Search for the cell housing the specified text and yield its (X, Y) center coordinate. 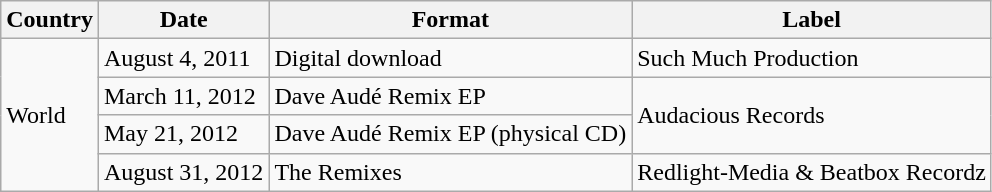
Label (812, 20)
World (50, 115)
May 21, 2012 (183, 134)
The Remixes (450, 172)
Audacious Records (812, 115)
Such Much Production (812, 58)
Format (450, 20)
August 4, 2011 (183, 58)
Date (183, 20)
Country (50, 20)
August 31, 2012 (183, 172)
March 11, 2012 (183, 96)
Dave Audé Remix EP (physical CD) (450, 134)
Dave Audé Remix EP (450, 96)
Digital download (450, 58)
Redlight-Media & Beatbox Recordz (812, 172)
